Scan for the cell matching the given text and deliver its (X, Y) coordinate at center. 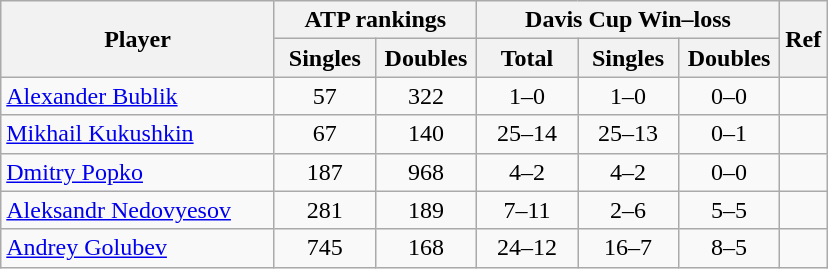
ATP rankings (375, 20)
Total (526, 58)
16–7 (628, 248)
168 (426, 248)
Mikhail Kukushkin (138, 134)
140 (426, 134)
Ref (804, 39)
322 (426, 96)
187 (324, 172)
67 (324, 134)
Alexander Bublik (138, 96)
Aleksandr Nedovyesov (138, 210)
5–5 (730, 210)
2–6 (628, 210)
281 (324, 210)
57 (324, 96)
Player (138, 39)
25–13 (628, 134)
968 (426, 172)
189 (426, 210)
Dmitry Popko (138, 172)
25–14 (526, 134)
Davis Cup Win–loss (628, 20)
24–12 (526, 248)
0–1 (730, 134)
7–11 (526, 210)
Andrey Golubev (138, 248)
745 (324, 248)
8–5 (730, 248)
